Find where the given text appears and provide that cell's center as (X, Y) coordinate. 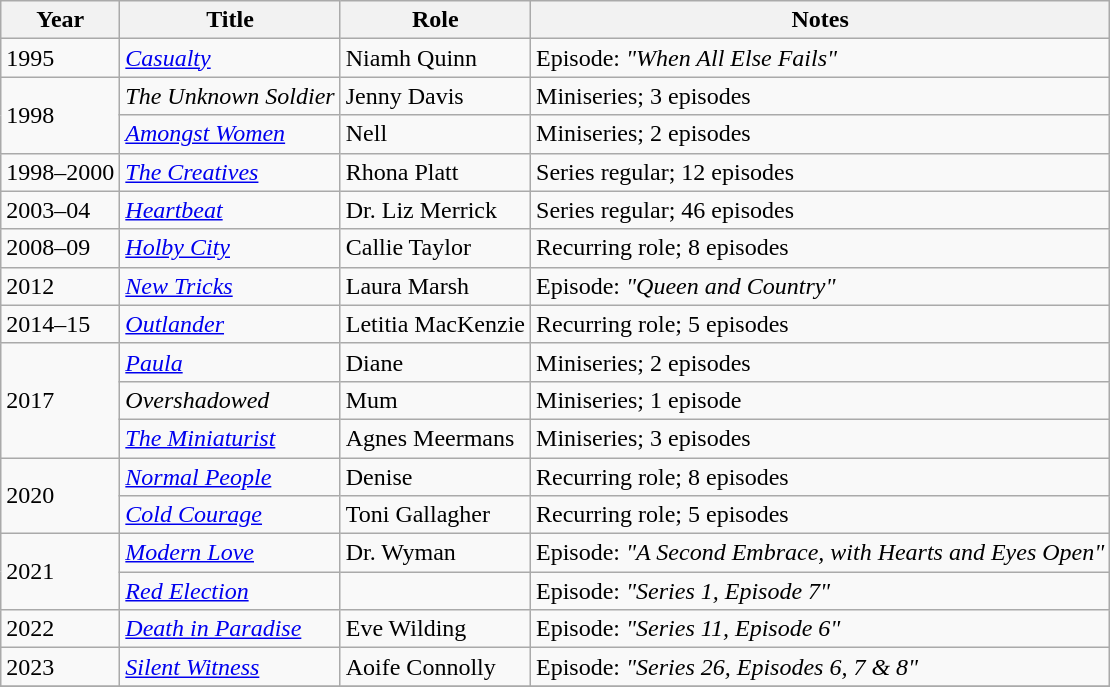
Holby City (230, 248)
Role (435, 20)
2021 (60, 572)
Normal People (230, 477)
Death in Paradise (230, 629)
Overshadowed (230, 400)
2022 (60, 629)
Callie Taylor (435, 248)
Dr. Wyman (435, 553)
Rhona Platt (435, 172)
Denise (435, 477)
Heartbeat (230, 210)
Series regular; 12 episodes (820, 172)
Jenny Davis (435, 96)
Toni Gallagher (435, 515)
Silent Witness (230, 667)
Episode: "Series 26, Episodes 6, 7 & 8" (820, 667)
Modern Love (230, 553)
Outlander (230, 324)
2012 (60, 286)
2017 (60, 400)
Niamh Quinn (435, 58)
Miniseries; 1 episode (820, 400)
Year (60, 20)
Series regular; 46 episodes (820, 210)
1998 (60, 115)
Diane (435, 362)
Mum (435, 400)
Episode: "Queen and Country" (820, 286)
Episode: "When All Else Fails" (820, 58)
2003–04 (60, 210)
Laura Marsh (435, 286)
Agnes Meermans (435, 438)
Episode: "Series 11, Episode 6" (820, 629)
2008–09 (60, 248)
Letitia MacKenzie (435, 324)
The Unknown Soldier (230, 96)
The Creatives (230, 172)
Nell (435, 134)
Episode: "A Second Embrace, with Hearts and Eyes Open" (820, 553)
Notes (820, 20)
2020 (60, 496)
Red Election (230, 591)
Cold Courage (230, 515)
Episode: "Series 1, Episode 7" (820, 591)
The Miniaturist (230, 438)
Amongst Women (230, 134)
Paula (230, 362)
2014–15 (60, 324)
Title (230, 20)
New Tricks (230, 286)
Aoife Connolly (435, 667)
Dr. Liz Merrick (435, 210)
1998–2000 (60, 172)
Casualty (230, 58)
2023 (60, 667)
1995 (60, 58)
Eve Wilding (435, 629)
